Scan for the cell matching the given text and deliver its (X, Y) coordinate at center. 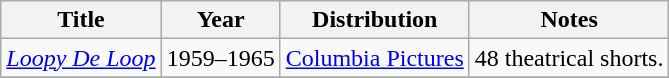
Distribution (374, 20)
Loopy De Loop (81, 58)
1959–1965 (220, 58)
Title (81, 20)
Columbia Pictures (374, 58)
48 theatrical shorts. (569, 58)
Notes (569, 20)
Year (220, 20)
